Pinpoint the cell where the given text exists, returning its (x, y) midpoint coordinate. 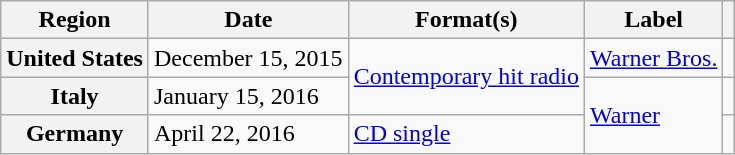
April 22, 2016 (248, 134)
Germany (75, 134)
Italy (75, 96)
January 15, 2016 (248, 96)
Warner (653, 115)
Date (248, 20)
CD single (466, 134)
Warner Bros. (653, 58)
Contemporary hit radio (466, 77)
December 15, 2015 (248, 58)
Label (653, 20)
Region (75, 20)
Format(s) (466, 20)
United States (75, 58)
